For the text-containing cell, return its midpoint in (X, Y) coordinate format. 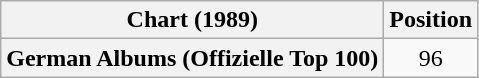
Position (431, 20)
Chart (1989) (192, 20)
96 (431, 58)
German Albums (Offizielle Top 100) (192, 58)
